From the cell containing the given text, extract its center point as [x, y] coordinate. 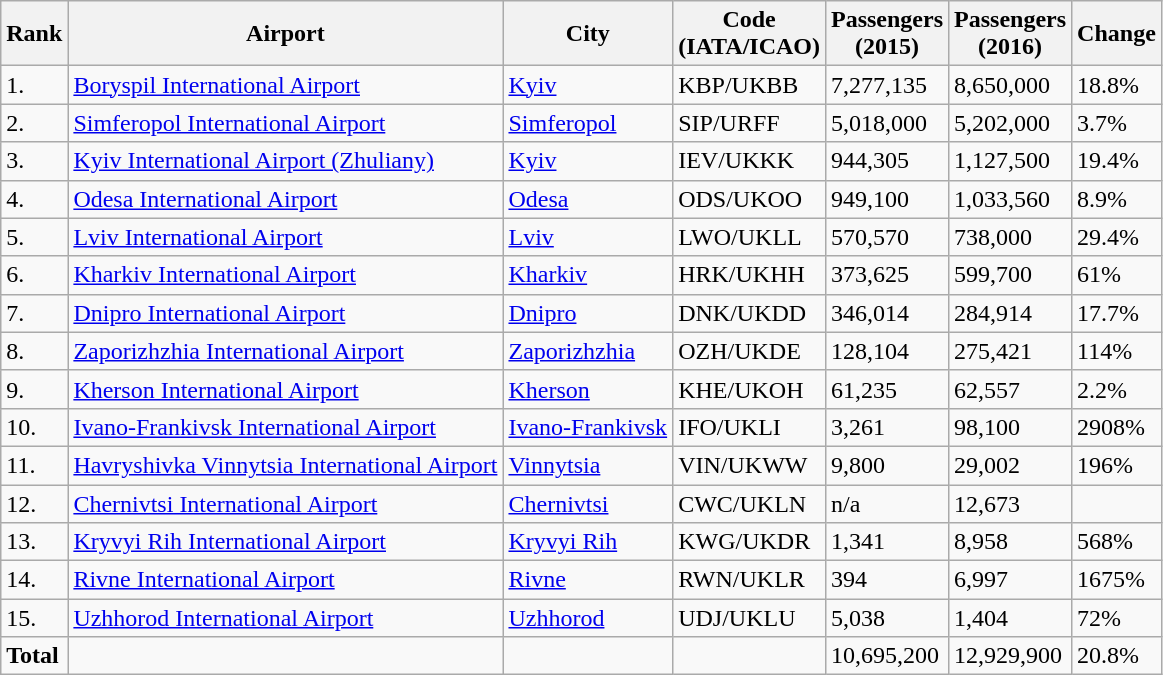
Uzhhorod [588, 618]
Ivano-Frankivsk [588, 427]
8,650,000 [1010, 85]
IEV/UKKK [750, 161]
Simferopol International Airport [286, 123]
568% [1117, 542]
City [588, 34]
SIP/URFF [750, 123]
8,958 [1010, 542]
Passengers (2016) [1010, 34]
944,305 [886, 161]
Chernivtsi [588, 503]
2908% [1117, 427]
Boryspil International Airport [286, 85]
KWG/UKDR [750, 542]
284,914 [1010, 313]
346,014 [886, 313]
13. [34, 542]
29.4% [1117, 237]
Airport [286, 34]
7,277,135 [886, 85]
394 [886, 580]
4. [34, 199]
18.8% [1117, 85]
8. [34, 351]
Kyiv International Airport (Zhuliany) [286, 161]
19.4% [1117, 161]
Zaporizhzhia International Airport [286, 351]
Lviv International Airport [286, 237]
5. [34, 237]
1675% [1117, 580]
17.7% [1117, 313]
Kherson International Airport [286, 389]
3.7% [1117, 123]
62,557 [1010, 389]
1,404 [1010, 618]
Total [34, 656]
373,625 [886, 275]
Kryvyi Rih [588, 542]
196% [1117, 465]
20.8% [1117, 656]
1. [34, 85]
3,261 [886, 427]
HRK/UKHH [750, 275]
7. [34, 313]
5,038 [886, 618]
Kherson [588, 389]
LWO/UKLL [750, 237]
Havryshivka Vinnytsia International Airport [286, 465]
Change [1117, 34]
Lviv [588, 237]
3. [34, 161]
2. [34, 123]
Simferopol [588, 123]
6,997 [1010, 580]
Uzhhorod International Airport [286, 618]
98,100 [1010, 427]
Dnipro [588, 313]
11. [34, 465]
9,800 [886, 465]
Rank [34, 34]
275,421 [1010, 351]
128,104 [886, 351]
599,700 [1010, 275]
738,000 [1010, 237]
570,570 [886, 237]
6. [34, 275]
Kharkiv International Airport [286, 275]
CWC/UKLN [750, 503]
Vinnytsia [588, 465]
Ivano-Frankivsk International Airport [286, 427]
Chernivtsi International Airport [286, 503]
9. [34, 389]
Rivne [588, 580]
5,018,000 [886, 123]
61,235 [886, 389]
114% [1117, 351]
15. [34, 618]
Kryvyi Rih International Airport [286, 542]
8.9% [1117, 199]
1,341 [886, 542]
Odesa International Airport [286, 199]
14. [34, 580]
KBP/UKBB [750, 85]
12,673 [1010, 503]
ODS/UKOO [750, 199]
RWN/UKLR [750, 580]
1,033,560 [1010, 199]
Code(IATA/ICAO) [750, 34]
Odesa [588, 199]
KHE/UKOH [750, 389]
VIN/UKWW [750, 465]
Rivne International Airport [286, 580]
10. [34, 427]
Passengers (2015) [886, 34]
OZH/UKDE [750, 351]
5,202,000 [1010, 123]
29,002 [1010, 465]
Dnipro International Airport [286, 313]
DNK/UKDD [750, 313]
UDJ/UKLU [750, 618]
Zaporizhzhia [588, 351]
10,695,200 [886, 656]
1,127,500 [1010, 161]
Kharkiv [588, 275]
2.2% [1117, 389]
12. [34, 503]
12,929,900 [1010, 656]
n/a [886, 503]
72% [1117, 618]
61% [1117, 275]
949,100 [886, 199]
IFO/UKLI [750, 427]
